Detect which cell encompasses the target text, then output its (X, Y) center coordinate. 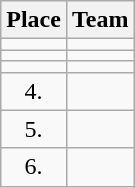
Team (100, 20)
4. (34, 91)
6. (34, 167)
5. (34, 129)
Place (34, 20)
